Output the [X, Y] coordinate of the center of the cell containing the given text.  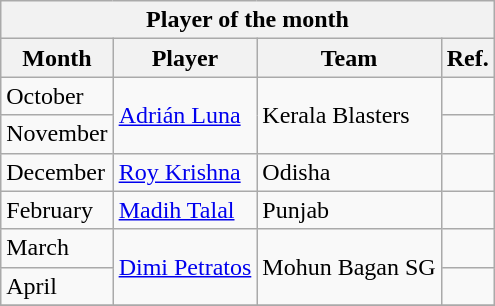
Kerala Blasters [349, 115]
Mohun Bagan SG [349, 267]
April [57, 286]
February [57, 210]
Adrián Luna [185, 115]
Team [349, 58]
Month [57, 58]
Dimi Petratos [185, 267]
November [57, 134]
December [57, 172]
Ref. [468, 58]
Punjab [349, 210]
March [57, 248]
Roy Krishna [185, 172]
Madih Talal [185, 210]
Odisha [349, 172]
Player of the month [248, 20]
Player [185, 58]
October [57, 96]
